For the text-containing cell, return its midpoint in [X, Y] coordinate format. 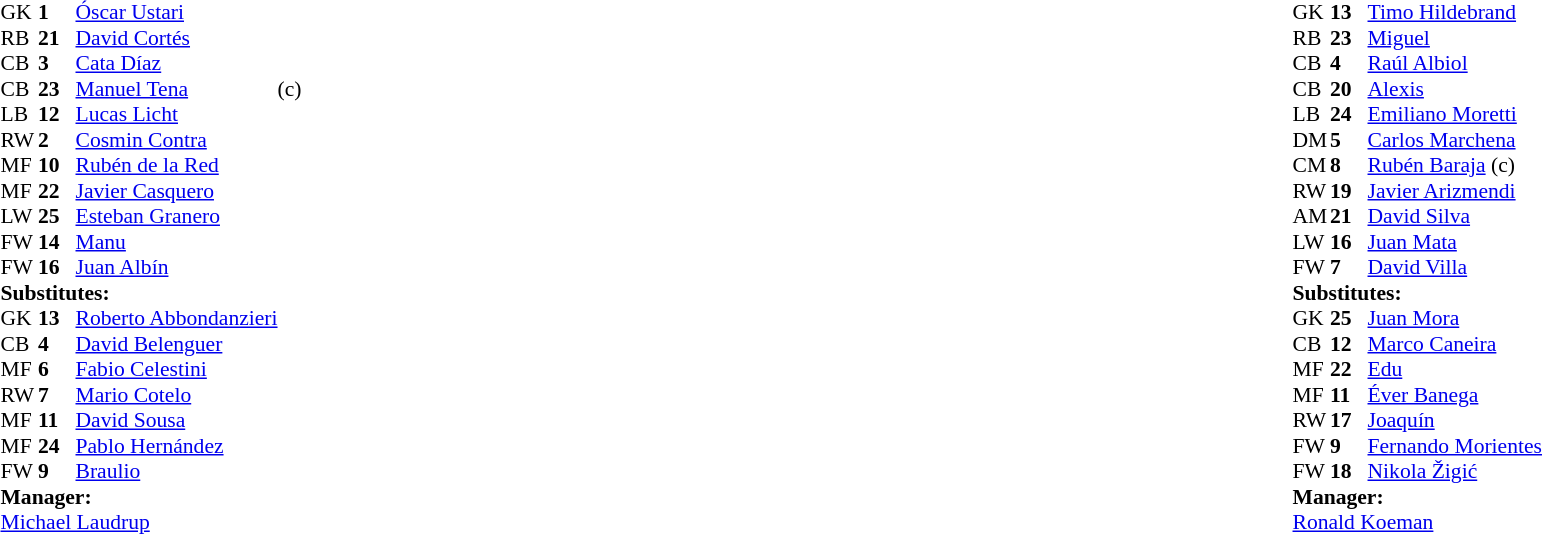
AM [1312, 217]
Esteban Granero [177, 217]
20 [1349, 89]
David Silva [1455, 217]
Juan Albín [177, 267]
2 [57, 140]
(c) [290, 89]
10 [57, 165]
Roberto Abbondanzieri [177, 319]
Manu [177, 242]
14 [57, 242]
Cata Díaz [177, 63]
Alexis [1455, 89]
Rubén de la Red [177, 165]
David Belenguer [177, 344]
Mario Cotelo [177, 395]
DM [1312, 140]
David Cortés [177, 38]
Éver Banega [1455, 395]
Miguel [1455, 38]
Fernando Morientes [1455, 446]
Fabio Celestini [177, 369]
18 [1349, 471]
Lucas Licht [177, 115]
Óscar Ustari [177, 13]
Joaquín [1455, 421]
Timo Hildebrand [1455, 13]
17 [1349, 421]
3 [57, 63]
Cosmin Contra [177, 140]
Juan Mata [1455, 242]
Javier Arizmendi [1455, 191]
Braulio [177, 471]
Juan Mora [1455, 319]
19 [1349, 191]
David Sousa [177, 421]
Raúl Albiol [1455, 63]
Marco Caneira [1455, 344]
David Villa [1455, 267]
1 [57, 13]
Carlos Marchena [1455, 140]
8 [1349, 165]
Nikola Žigić [1455, 471]
Javier Casquero [177, 191]
Pablo Hernández [177, 446]
Manuel Tena [177, 89]
CM [1312, 165]
Emiliano Moretti [1455, 115]
Edu [1455, 369]
5 [1349, 140]
Rubén Baraja (c) [1455, 165]
6 [57, 369]
